Find where the given text appears and provide that cell's center as (x, y) coordinate. 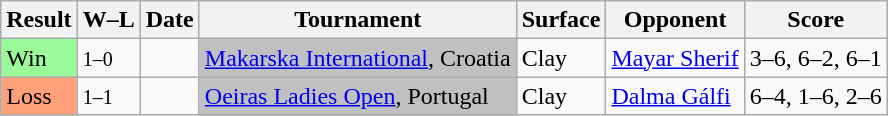
Win (39, 58)
Score (816, 20)
Loss (39, 96)
6–4, 1–6, 2–6 (816, 96)
W–L (108, 20)
Oeiras Ladies Open, Portugal (358, 96)
Dalma Gálfi (675, 96)
3–6, 6–2, 6–1 (816, 58)
1–0 (108, 58)
Result (39, 20)
1–1 (108, 96)
Tournament (358, 20)
Opponent (675, 20)
Makarska International, Croatia (358, 58)
Surface (561, 20)
Mayar Sherif (675, 58)
Date (170, 20)
